Capture the cell that displays the provided text and extract its (X, Y) central coordinate. 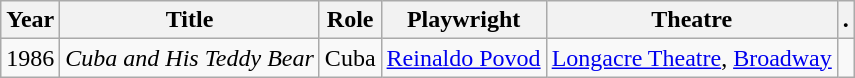
. (846, 20)
Reinaldo Povod (464, 58)
Role (350, 20)
Playwright (464, 20)
Cuba (350, 58)
1986 (30, 58)
Year (30, 20)
Title (190, 20)
Theatre (692, 20)
Cuba and His Teddy Bear (190, 58)
Longacre Theatre, Broadway (692, 58)
